From the cell containing the given text, extract its center point as (X, Y) coordinate. 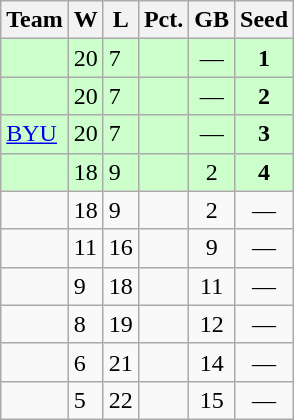
8 (86, 324)
L (120, 20)
15 (212, 400)
16 (120, 248)
21 (120, 362)
Pct. (163, 20)
1 (264, 58)
W (86, 20)
19 (120, 324)
4 (264, 172)
3 (264, 134)
Seed (264, 20)
14 (212, 362)
22 (120, 400)
6 (86, 362)
12 (212, 324)
BYU (35, 134)
Team (35, 20)
5 (86, 400)
GB (212, 20)
